Pinpoint the cell where the given text exists, returning its [x, y] midpoint coordinate. 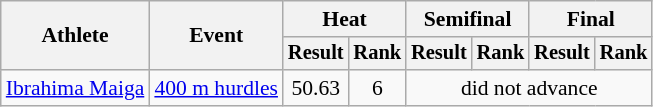
Heat [344, 19]
did not advance [529, 88]
400 m hurdles [216, 88]
Final [590, 19]
Event [216, 36]
Semifinal [468, 19]
Athlete [76, 36]
50.63 [316, 88]
6 [378, 88]
Ibrahima Maiga [76, 88]
